Extract the [X, Y] coordinate from the center of the cell holding the provided text.  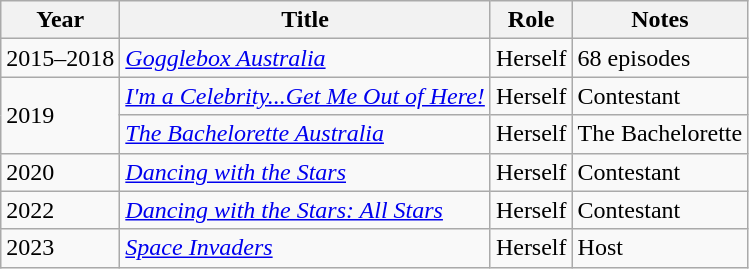
2020 [60, 172]
The Bachelorette Australia [306, 134]
Role [531, 20]
2022 [60, 210]
2023 [60, 248]
Host [660, 248]
Gogglebox Australia [306, 58]
68 episodes [660, 58]
Dancing with the Stars [306, 172]
I'm a Celebrity...Get Me Out of Here! [306, 96]
Year [60, 20]
Dancing with the Stars: All Stars [306, 210]
Notes [660, 20]
Title [306, 20]
2015–2018 [60, 58]
The Bachelorette [660, 134]
2019 [60, 115]
Space Invaders [306, 248]
